For the text-containing cell, return its midpoint in [x, y] coordinate format. 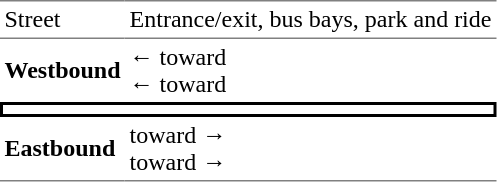
← toward ← toward [310, 70]
toward → toward → [310, 149]
Eastbound [62, 149]
Street [62, 19]
Entrance/exit, bus bays, park and ride [310, 19]
Westbound [62, 70]
